Extract the (x, y) coordinate from the center of the cell holding the provided text.  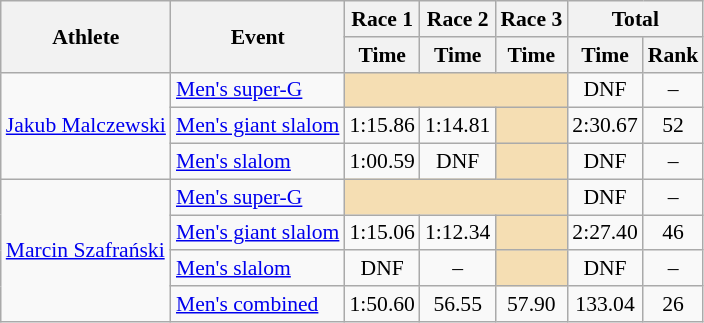
Event (258, 36)
Marcin Szafrański (86, 250)
133.04 (604, 304)
1:15.86 (382, 126)
Men's combined (258, 304)
1:00.59 (382, 162)
52 (674, 126)
57.90 (531, 304)
26 (674, 304)
Race 3 (531, 19)
1:12.34 (458, 233)
Total (635, 19)
1:14.81 (458, 126)
Rank (674, 55)
Race 1 (382, 19)
Race 2 (458, 19)
1:50.60 (382, 304)
56.55 (458, 304)
Athlete (86, 36)
1:15.06 (382, 233)
2:27.40 (604, 233)
2:30.67 (604, 126)
Jakub Malczewski (86, 126)
46 (674, 233)
